Scan for the cell matching the given text and deliver its [X, Y] coordinate at center. 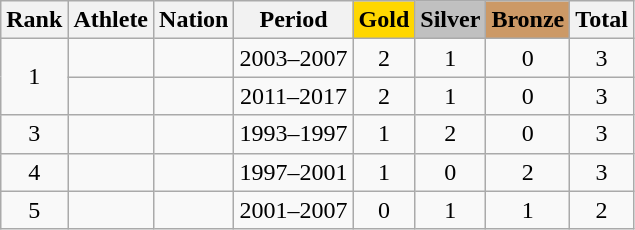
Silver [450, 20]
Gold [384, 20]
1993–1997 [294, 134]
Rank [34, 20]
4 [34, 172]
5 [34, 210]
Period [294, 20]
1997–2001 [294, 172]
2011–2017 [294, 96]
Total [602, 20]
Athlete [111, 20]
2001–2007 [294, 210]
2003–2007 [294, 58]
Bronze [528, 20]
Nation [194, 20]
